Scan for the cell matching the given text and deliver its (X, Y) coordinate at center. 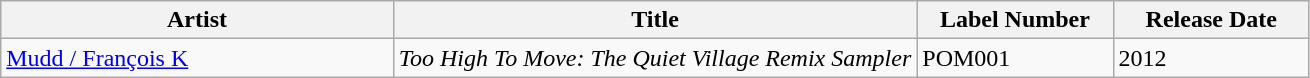
Label Number (1015, 20)
Title (654, 20)
Release Date (1211, 20)
Too High To Move: The Quiet Village Remix Sampler (654, 58)
Mudd / François K (198, 58)
Artist (198, 20)
POM001 (1015, 58)
2012 (1211, 58)
